Return [x, y] of the center of cell containing provided text 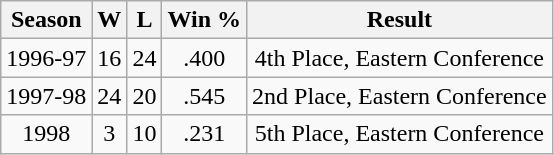
16 [110, 58]
.400 [204, 58]
L [144, 20]
4th Place, Eastern Conference [400, 58]
1996-97 [46, 58]
Result [400, 20]
3 [110, 134]
1997-98 [46, 96]
10 [144, 134]
W [110, 20]
.231 [204, 134]
2nd Place, Eastern Conference [400, 96]
20 [144, 96]
5th Place, Eastern Conference [400, 134]
Season [46, 20]
.545 [204, 96]
1998 [46, 134]
Win % [204, 20]
